Provide the (x, y) coordinate of the cell's center where the given text is located.  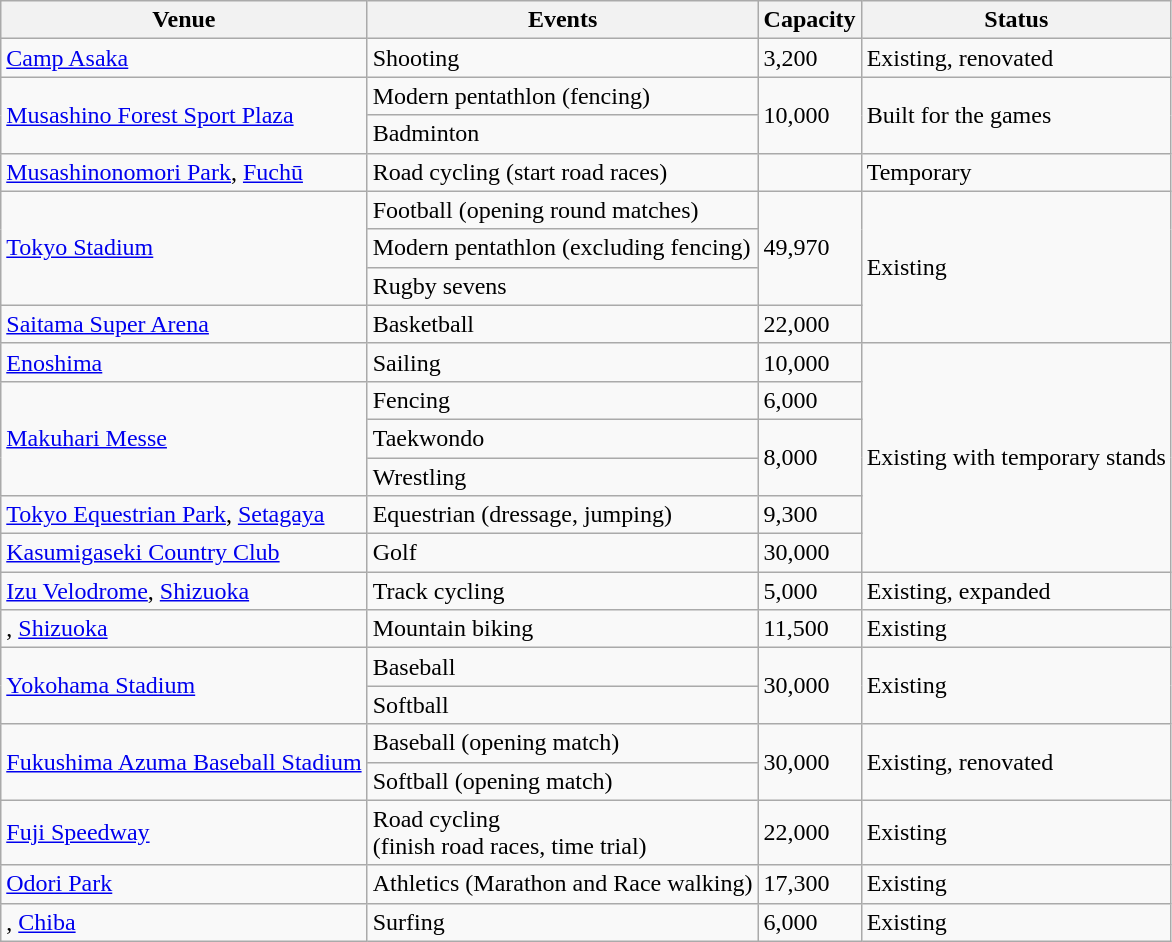
3,200 (810, 58)
Baseball (562, 667)
Golf (562, 553)
Events (562, 20)
Softball (opening match) (562, 781)
Existing with temporary stands (1016, 457)
, Chiba (184, 922)
, Shizuoka (184, 629)
Fukushima Azuma Baseball Stadium (184, 762)
Badminton (562, 134)
Surfing (562, 922)
Temporary (1016, 172)
Fencing (562, 400)
17,300 (810, 884)
5,000 (810, 591)
Mountain biking (562, 629)
11,500 (810, 629)
Built for the games (1016, 115)
Road cycling(finish road races, time trial) (562, 832)
Sailing (562, 362)
Basketball (562, 324)
Kasumigaseki Country Club (184, 553)
Musashino Forest Sport Plaza (184, 115)
Tokyo Equestrian Park, Setagaya (184, 515)
Fuji Speedway (184, 832)
Modern pentathlon (excluding fencing) (562, 248)
9,300 (810, 515)
Rugby sevens (562, 286)
49,970 (810, 248)
Existing, expanded (1016, 591)
Saitama Super Arena (184, 324)
Modern pentathlon (fencing) (562, 96)
Road cycling (start road races) (562, 172)
Yokohama Stadium (184, 686)
Enoshima (184, 362)
8,000 (810, 457)
Capacity (810, 20)
Equestrian (dressage, jumping) (562, 515)
Tokyo Stadium (184, 248)
Venue (184, 20)
Status (1016, 20)
Musashinonomori Park, Fuchū (184, 172)
Softball (562, 705)
Track cycling (562, 591)
Wrestling (562, 477)
Taekwondo (562, 438)
Izu Velodrome, Shizuoka (184, 591)
Odori Park (184, 884)
Shooting (562, 58)
Camp Asaka (184, 58)
Baseball (opening match) (562, 743)
Makuhari Messe (184, 438)
Football (opening round matches) (562, 210)
Athletics (Marathon and Race walking) (562, 884)
